Provide the (x, y) coordinate of the cell's center where the given text is located.  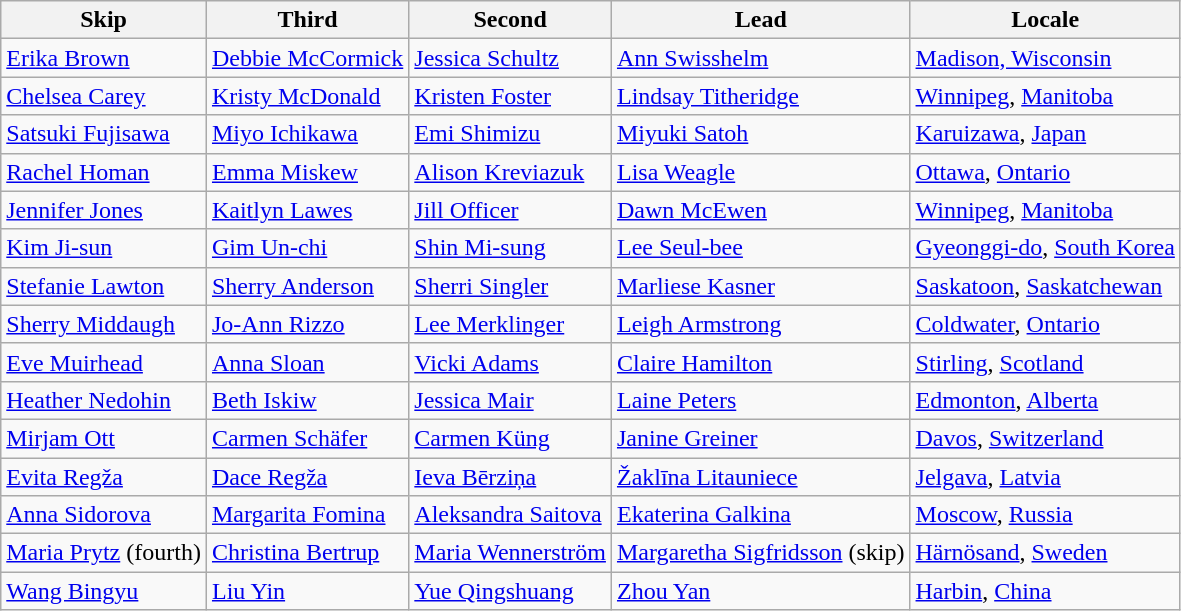
Miyo Ichikawa (307, 134)
Margaretha Sigfridsson (skip) (760, 553)
Heather Nedohin (104, 400)
Dawn McEwen (760, 210)
Davos, Switzerland (1045, 438)
Kristen Foster (510, 96)
Margarita Fomina (307, 515)
Kaitlyn Lawes (307, 210)
Wang Bingyu (104, 591)
Ekaterina Galkina (760, 515)
Alison Kreviazuk (510, 172)
Rachel Homan (104, 172)
Jennifer Jones (104, 210)
Evita Regža (104, 477)
Third (307, 20)
Beth Iskiw (307, 400)
Zhou Yan (760, 591)
Satsuki Fujisawa (104, 134)
Kristy McDonald (307, 96)
Dace Regža (307, 477)
Stirling, Scotland (1045, 362)
Gim Un-chi (307, 248)
Aleksandra Saitova (510, 515)
Coldwater, Ontario (1045, 324)
Lee Merklinger (510, 324)
Stefanie Lawton (104, 286)
Locale (1045, 20)
Jelgava, Latvia (1045, 477)
Edmonton, Alberta (1045, 400)
Lisa Weagle (760, 172)
Ann Swisshelm (760, 58)
Erika Brown (104, 58)
Anna Sidorova (104, 515)
Debbie McCormick (307, 58)
Maria Wennerström (510, 553)
Jessica Mair (510, 400)
Vicki Adams (510, 362)
Chelsea Carey (104, 96)
Kim Ji-sun (104, 248)
Jessica Schultz (510, 58)
Miyuki Satoh (760, 134)
Christina Bertrup (307, 553)
Janine Greiner (760, 438)
Karuizawa, Japan (1045, 134)
Anna Sloan (307, 362)
Sherri Singler (510, 286)
Sherry Anderson (307, 286)
Härnösand, Sweden (1045, 553)
Claire Hamilton (760, 362)
Skip (104, 20)
Maria Prytz (fourth) (104, 553)
Carmen Küng (510, 438)
Marliese Kasner (760, 286)
Yue Qingshuang (510, 591)
Moscow, Russia (1045, 515)
Žaklīna Litauniece (760, 477)
Ottawa, Ontario (1045, 172)
Lead (760, 20)
Saskatoon, Saskatchewan (1045, 286)
Second (510, 20)
Madison, Wisconsin (1045, 58)
Leigh Armstrong (760, 324)
Lee Seul-bee (760, 248)
Carmen Schäfer (307, 438)
Harbin, China (1045, 591)
Ieva Bērziņa (510, 477)
Eve Muirhead (104, 362)
Sherry Middaugh (104, 324)
Emi Shimizu (510, 134)
Liu Yin (307, 591)
Lindsay Titheridge (760, 96)
Jill Officer (510, 210)
Emma Miskew (307, 172)
Shin Mi-sung (510, 248)
Laine Peters (760, 400)
Jo-Ann Rizzo (307, 324)
Gyeonggi-do, South Korea (1045, 248)
Mirjam Ott (104, 438)
